Identify which cell holds the provided text, then report its (x, y) central coordinate. 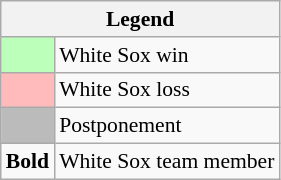
White Sox team member (166, 162)
White Sox loss (166, 90)
Bold (28, 162)
Postponement (166, 126)
Legend (140, 19)
White Sox win (166, 55)
